Determine the [X, Y] coordinate at the center of the cell enclosing the given text.  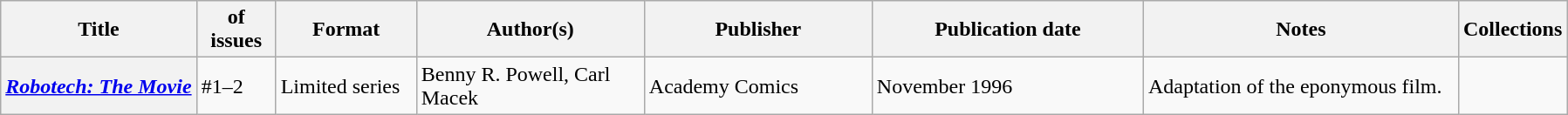
Limited series [346, 85]
Title [99, 30]
of issues [236, 30]
Publisher [757, 30]
#1–2 [236, 85]
Author(s) [531, 30]
Robotech: The Movie [99, 85]
Format [346, 30]
Publication date [1007, 30]
Notes [1300, 30]
Collections [1512, 30]
Benny R. Powell, Carl Macek [531, 85]
November 1996 [1007, 85]
Adaptation of the eponymous film. [1300, 85]
Academy Comics [757, 85]
